Determine the (X, Y) coordinate at the center of the cell enclosing the given text.  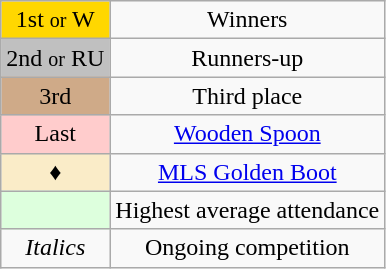
Winners (248, 20)
2nd or RU (56, 58)
Ongoing competition (248, 248)
MLS Golden Boot (248, 172)
1st or W (56, 20)
Last (56, 134)
Third place (248, 96)
♦ (56, 172)
3rd (56, 96)
Wooden Spoon (248, 134)
Highest average attendance (248, 210)
Runners-up (248, 58)
Italics (56, 248)
